Find where the given text appears and provide that cell's center as [X, Y] coordinate. 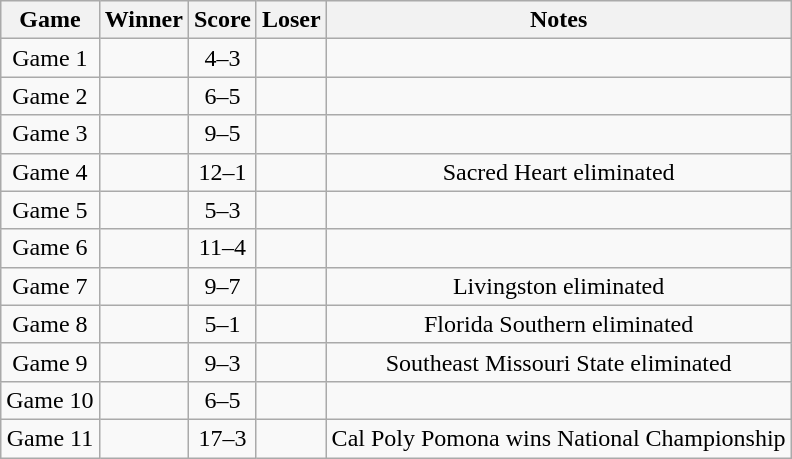
Game 1 [50, 58]
Game 7 [50, 286]
Cal Poly Pomona wins National Championship [558, 438]
Game 5 [50, 210]
12–1 [222, 172]
Loser [291, 20]
Game 6 [50, 248]
Winner [144, 20]
Notes [558, 20]
9–5 [222, 134]
Southeast Missouri State eliminated [558, 362]
Score [222, 20]
5–3 [222, 210]
4–3 [222, 58]
9–7 [222, 286]
Florida Southern eliminated [558, 324]
Game 11 [50, 438]
11–4 [222, 248]
Game 4 [50, 172]
Game 10 [50, 400]
Game 2 [50, 96]
Game 3 [50, 134]
Game 9 [50, 362]
Game 8 [50, 324]
5–1 [222, 324]
9–3 [222, 362]
Sacred Heart eliminated [558, 172]
Game [50, 20]
17–3 [222, 438]
Livingston eliminated [558, 286]
